Identify which cell holds the provided text, then report its (X, Y) central coordinate. 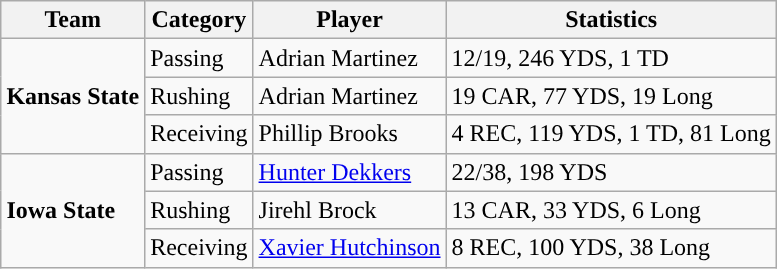
19 CAR, 77 YDS, 19 Long (611, 96)
13 CAR, 33 YDS, 6 Long (611, 210)
Phillip Brooks (350, 134)
Hunter Dekkers (350, 172)
Kansas State (73, 96)
Team (73, 20)
Xavier Hutchinson (350, 248)
Jirehl Brock (350, 210)
22/38, 198 YDS (611, 172)
12/19, 246 YDS, 1 TD (611, 58)
Iowa State (73, 210)
Category (199, 20)
Statistics (611, 20)
8 REC, 100 YDS, 38 Long (611, 248)
4 REC, 119 YDS, 1 TD, 81 Long (611, 134)
Player (350, 20)
